Locate the cell with the specified text and output its (X, Y) center coordinate. 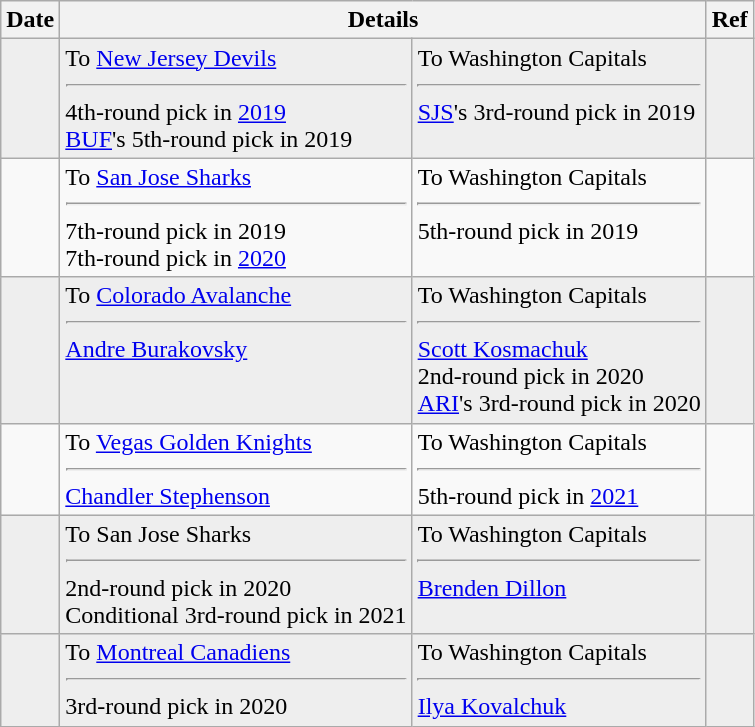
To Montreal Canadiens3rd-round pick in 2020 (236, 680)
To Washington Capitals5th-round pick in 2021 (559, 469)
To Vegas Golden KnightsChandler Stephenson (236, 469)
To Washington CapitalsIlya Kovalchuk (559, 680)
To Colorado AvalancheAndre Burakovsky (236, 350)
To New Jersey Devils4th-round pick in 2019BUF's 5th-round pick in 2019 (236, 98)
To Washington CapitalsBrenden Dillon (559, 574)
To Washington CapitalsSJS's 3rd-round pick in 2019 (559, 98)
Date (30, 20)
To Washington CapitalsScott Kosmachuk2nd-round pick in 2020ARI's 3rd-round pick in 2020 (559, 350)
Ref (730, 20)
To Washington Capitals5th-round pick in 2019 (559, 218)
To San Jose Sharks2nd-round pick in 2020Conditional 3rd-round pick in 2021 (236, 574)
To San Jose Sharks7th-round pick in 20197th-round pick in 2020 (236, 218)
Details (383, 20)
